Determine the [x, y] coordinate at the center of the cell enclosing the given text.  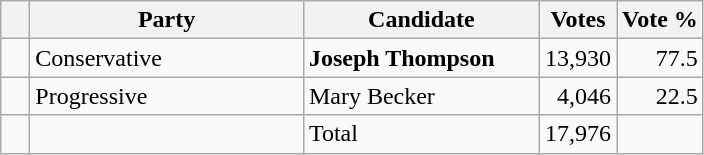
77.5 [660, 58]
Party [167, 20]
Votes [578, 20]
Joseph Thompson [421, 58]
13,930 [578, 58]
Mary Becker [421, 96]
Progressive [167, 96]
17,976 [578, 134]
Vote % [660, 20]
Total [421, 134]
Conservative [167, 58]
22.5 [660, 96]
Candidate [421, 20]
4,046 [578, 96]
